Find where the given text appears and provide that cell's center as (x, y) coordinate. 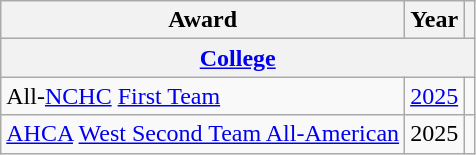
College (238, 58)
All-NCHC First Team (203, 96)
Year (434, 20)
AHCA West Second Team All-American (203, 134)
Award (203, 20)
